Extract the [X, Y] coordinate from the center of the cell holding the provided text.  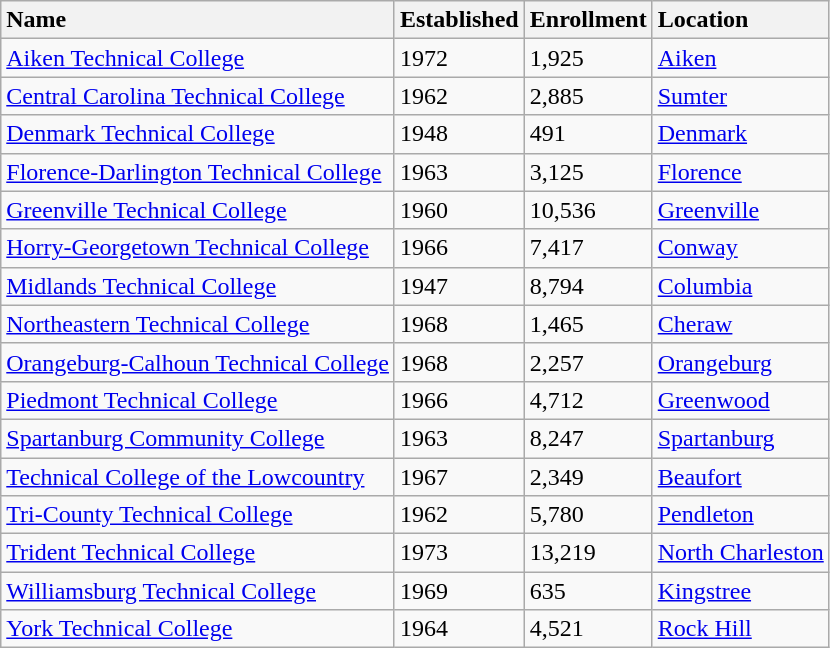
2,257 [588, 362]
Enrollment [588, 20]
Pendleton [740, 515]
Florence-Darlington Technical College [198, 172]
Central Carolina Technical College [198, 96]
7,417 [588, 248]
Spartanburg Community College [198, 438]
Florence [740, 172]
Aiken Technical College [198, 58]
Williamsburg Technical College [198, 591]
8,794 [588, 286]
1969 [459, 591]
1947 [459, 286]
1,465 [588, 324]
Columbia [740, 286]
Denmark [740, 134]
Greenville [740, 210]
491 [588, 134]
York Technical College [198, 629]
1,925 [588, 58]
Name [198, 20]
1960 [459, 210]
Kingstree [740, 591]
Conway [740, 248]
Orangeburg [740, 362]
Rock Hill [740, 629]
Tri-County Technical College [198, 515]
Established [459, 20]
Sumter [740, 96]
Location [740, 20]
Piedmont Technical College [198, 400]
1948 [459, 134]
2,349 [588, 477]
Trident Technical College [198, 553]
1967 [459, 477]
North Charleston [740, 553]
Spartanburg [740, 438]
Northeastern Technical College [198, 324]
Denmark Technical College [198, 134]
1972 [459, 58]
Horry-Georgetown Technical College [198, 248]
2,885 [588, 96]
4,521 [588, 629]
Cheraw [740, 324]
1964 [459, 629]
5,780 [588, 515]
1973 [459, 553]
Greenwood [740, 400]
635 [588, 591]
Orangeburg-Calhoun Technical College [198, 362]
8,247 [588, 438]
3,125 [588, 172]
Technical College of the Lowcountry [198, 477]
13,219 [588, 553]
Aiken [740, 58]
Beaufort [740, 477]
Greenville Technical College [198, 210]
Midlands Technical College [198, 286]
4,712 [588, 400]
10,536 [588, 210]
